Pinpoint the cell where the given text exists, returning its (X, Y) midpoint coordinate. 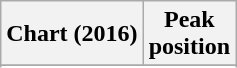
Peakposition (189, 34)
Chart (2016) (72, 34)
